Return [X, Y] of the center of cell containing provided text 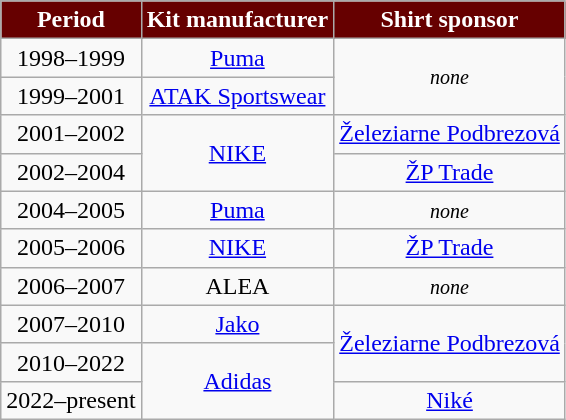
2001–2002 [71, 134]
Kit manufacturer [238, 20]
2005–2006 [71, 248]
2006–2007 [71, 286]
ALEA [238, 286]
2010–2022 [71, 362]
1998–1999 [71, 58]
Adidas [238, 381]
2022–present [71, 400]
2004–2005 [71, 210]
2007–2010 [71, 324]
Period [71, 20]
1999–2001 [71, 96]
ATAK Sportswear [238, 96]
2002–2004 [71, 172]
Niké [450, 400]
Jako [238, 324]
Shirt sponsor [450, 20]
